From the cell containing the given text, extract its center point as [X, Y] coordinate. 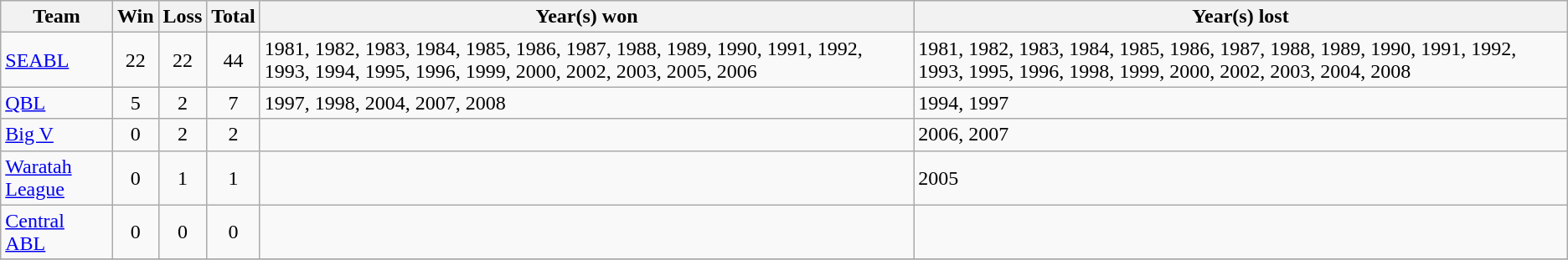
2006, 2007 [1240, 135]
44 [234, 60]
1994, 1997 [1240, 103]
Total [234, 17]
7 [234, 103]
SEABL [57, 60]
1981, 1982, 1983, 1984, 1985, 1986, 1987, 1988, 1989, 1990, 1991, 1992, 1993, 1995, 1996, 1998, 1999, 2000, 2002, 2003, 2004, 2008 [1240, 60]
5 [136, 103]
1981, 1982, 1983, 1984, 1985, 1986, 1987, 1988, 1989, 1990, 1991, 1992, 1993, 1994, 1995, 1996, 1999, 2000, 2002, 2003, 2005, 2006 [586, 60]
Year(s) lost [1240, 17]
Team [57, 17]
Waratah League [57, 177]
2005 [1240, 177]
Central ABL [57, 232]
Year(s) won [586, 17]
Win [136, 17]
Big V [57, 135]
1997, 1998, 2004, 2007, 2008 [586, 103]
Loss [183, 17]
QBL [57, 103]
